Find where the given text appears and provide that cell's center as [X, Y] coordinate. 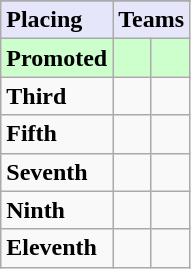
Teams [152, 20]
Third [57, 96]
Fifth [57, 134]
Eleventh [57, 248]
Seventh [57, 172]
Promoted [57, 58]
Placing [57, 20]
Ninth [57, 210]
